Extract the [X, Y] coordinate from the center of the cell holding the provided text.  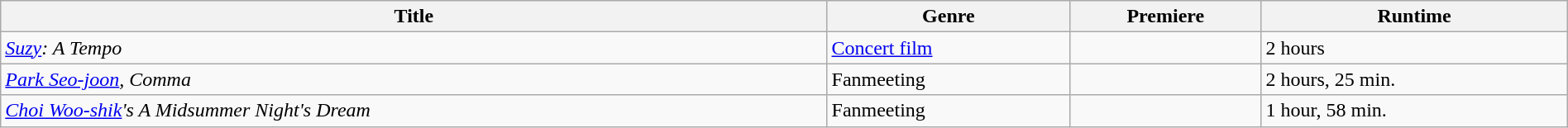
Suzy: A Tempo [414, 48]
Concert film [949, 48]
Genre [949, 17]
Premiere [1166, 17]
2 hours, 25 min. [1414, 79]
2 hours [1414, 48]
Park Seo-joon, Comma [414, 79]
Runtime [1414, 17]
1 hour, 58 min. [1414, 111]
Choi Woo-shik's A Midsummer Night's Dream [414, 111]
Title [414, 17]
